Find where the given text appears and provide that cell's center as [X, Y] coordinate. 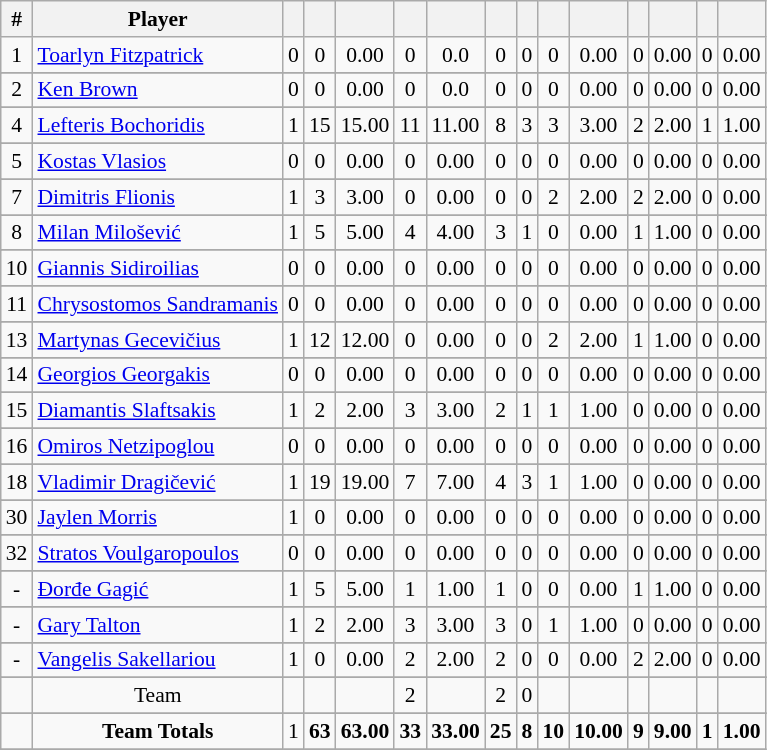
Toarlyn Fitzpatrick [158, 55]
Đorđe Gagić [158, 589]
Stratos Voulgaropoulos [158, 554]
Giannis Sidiroilias [158, 269]
7.00 [456, 482]
16 [17, 447]
Ken Brown [158, 90]
Kostas Vlasios [158, 162]
11.00 [456, 126]
10.00 [598, 732]
Martynas Gecevičius [158, 340]
Lefteris Bochoridis [158, 126]
Jaylen Morris [158, 518]
33.00 [456, 732]
Omiros Netzipoglou [158, 447]
4.00 [456, 233]
25 [501, 732]
Georgios Georgakis [158, 375]
14 [17, 375]
19 [320, 482]
12 [320, 340]
13 [17, 340]
9 [638, 732]
Team [158, 696]
15.00 [366, 126]
Chrysostomos Sandramanis [158, 304]
19.00 [366, 482]
63 [320, 732]
Team Totals [158, 732]
Milan Milošević [158, 233]
63.00 [366, 732]
Diamantis Slaftsakis [158, 411]
Dimitris Flionis [158, 197]
33 [410, 732]
12.00 [366, 340]
9.00 [673, 732]
# [17, 19]
30 [17, 518]
18 [17, 482]
Vladimir Dragičević [158, 482]
Vangelis Sakellariou [158, 660]
32 [17, 554]
Gary Talton [158, 625]
Player [158, 19]
